Return the (X, Y) coordinate for the center point of the cell that contains the specified text.  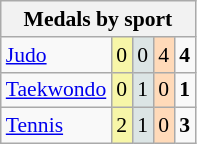
Judo (56, 55)
3 (184, 126)
2 (122, 126)
Medals by sport (98, 19)
Taekwondo (56, 90)
Tennis (56, 126)
